Pinpoint the cell where the given text exists, returning its (x, y) midpoint coordinate. 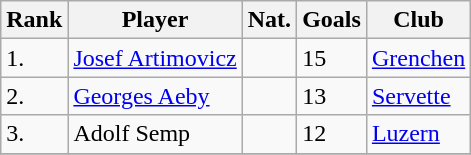
3. (34, 134)
Adolf Semp (155, 134)
Georges Aeby (155, 96)
2. (34, 96)
12 (332, 134)
Player (155, 20)
Servette (418, 96)
Rank (34, 20)
Josef Artimovicz (155, 58)
Club (418, 20)
Grenchen (418, 58)
Nat. (269, 20)
15 (332, 58)
Goals (332, 20)
Luzern (418, 134)
13 (332, 96)
1. (34, 58)
